Scan for the cell matching the given text and deliver its [x, y] coordinate at center. 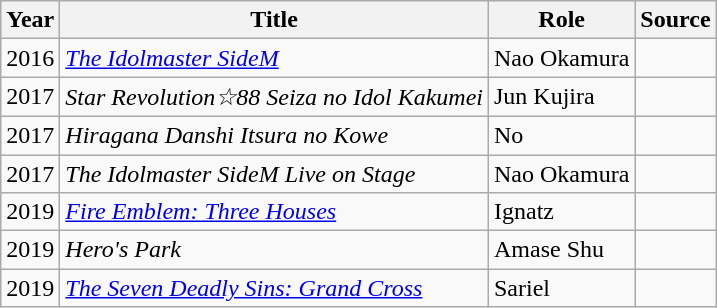
The Idolmaster SideM [274, 58]
Hero's Park [274, 250]
Star Revolution☆88 Seiza no Idol Kakumei [274, 97]
Ignatz [561, 212]
Year [30, 20]
Title [274, 20]
Sariel [561, 288]
No [561, 135]
Hiragana Danshi Itsura no Kowe [274, 135]
Source [676, 20]
Fire Emblem: Three Houses [274, 212]
The Idolmaster SideM Live on Stage [274, 173]
Jun Kujira [561, 97]
2016 [30, 58]
The Seven Deadly Sins: Grand Cross [274, 288]
Amase Shu [561, 250]
Role [561, 20]
